Return [X, Y] of the center of cell containing provided text 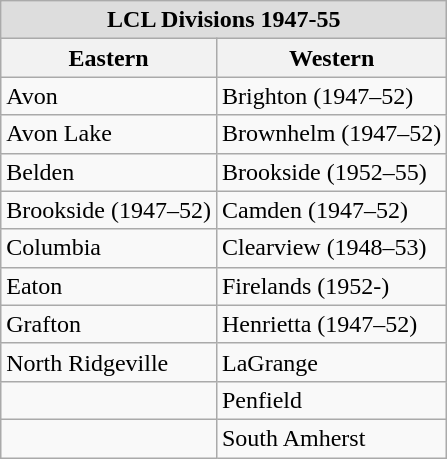
Clearview (1948–53) [331, 248]
LCL Divisions 1947-55 [224, 20]
Western [331, 58]
North Ridgeville [109, 362]
Brookside (1952–55) [331, 172]
South Amherst [331, 438]
Brownhelm (1947–52) [331, 134]
Avon Lake [109, 134]
Columbia [109, 248]
Henrietta (1947–52) [331, 324]
LaGrange [331, 362]
Firelands (1952-) [331, 286]
Penfield [331, 400]
Brookside (1947–52) [109, 210]
Camden (1947–52) [331, 210]
Eastern [109, 58]
Eaton [109, 286]
Grafton [109, 324]
Belden [109, 172]
Brighton (1947–52) [331, 96]
Avon [109, 96]
